Scan for the cell matching the given text and deliver its (x, y) coordinate at center. 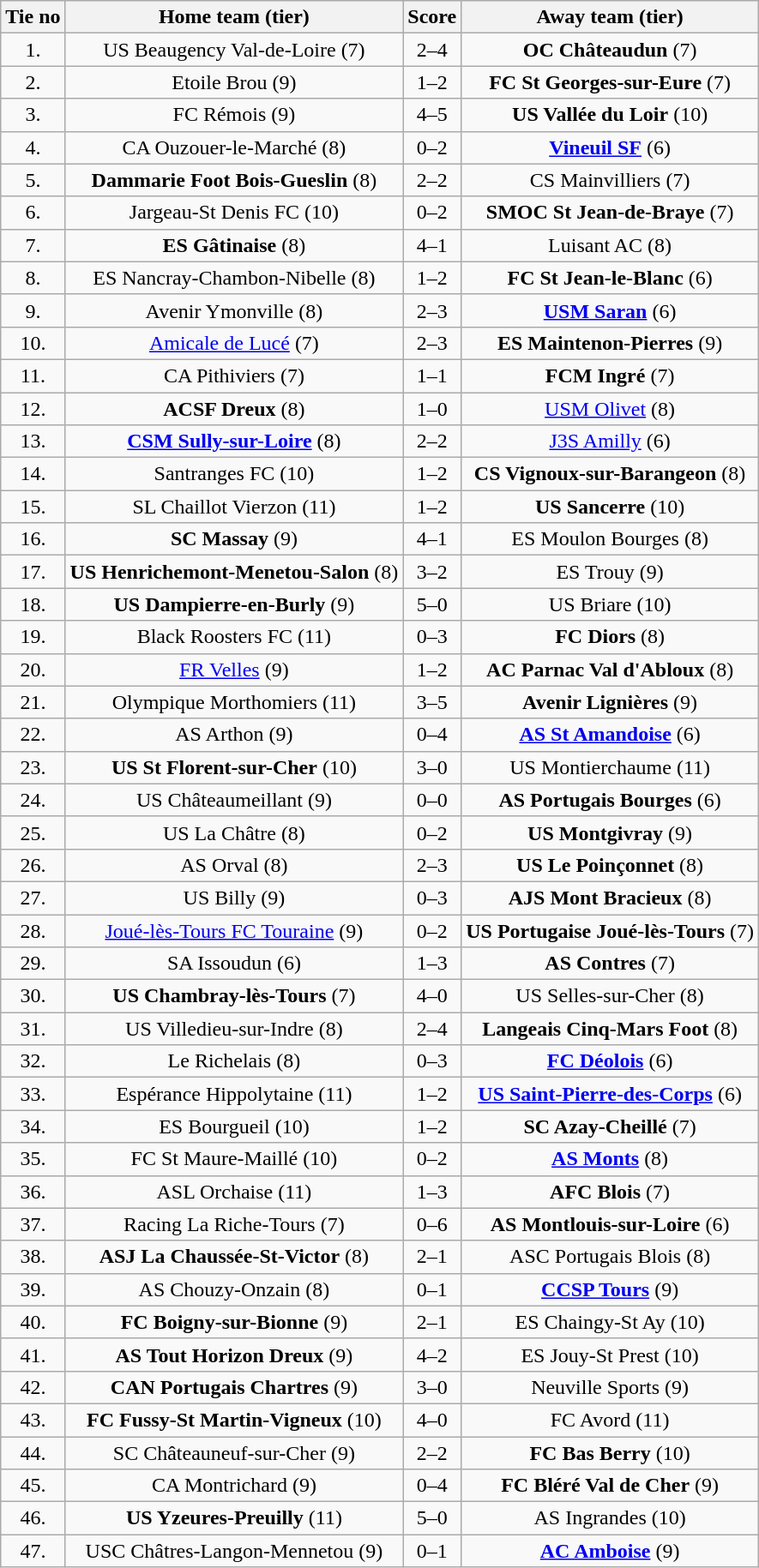
44. (33, 1453)
Luisant AC (8) (611, 245)
7. (33, 245)
SL Chaillot Vierzon (11) (234, 507)
3–2 (432, 572)
SC Azay-Cheillé (7) (611, 1126)
39. (33, 1289)
ES Trouy (9) (611, 572)
CA Pithiviers (7) (234, 375)
Racing La Riche-Tours (7) (234, 1224)
US Montgivray (9) (611, 832)
41. (33, 1355)
ES Chaingy-St Ay (10) (611, 1322)
18. (33, 604)
CA Montrichard (9) (234, 1486)
AS Orval (8) (234, 865)
13. (33, 442)
20. (33, 670)
CS Mainvilliers (7) (611, 180)
US Portugaise Joué-lès-Tours (7) (611, 930)
45. (33, 1486)
SC Massay (9) (234, 539)
FC Boigny-sur-Bionne (9) (234, 1322)
38. (33, 1257)
42. (33, 1387)
30. (33, 996)
Etoile Brou (9) (234, 82)
US Saint-Pierre-des-Corps (6) (611, 1094)
CS Vignoux-sur-Barangeon (8) (611, 474)
4–2 (432, 1355)
Amicale de Lucé (7) (234, 343)
4–5 (432, 115)
US Châteaumeillant (9) (234, 800)
Avenir Ymonville (8) (234, 310)
US Sancerre (10) (611, 507)
USC Châtres-Langon-Mennetou (9) (234, 1551)
31. (33, 1029)
3–5 (432, 702)
5. (33, 180)
AS Portugais Bourges (6) (611, 800)
ACSF Dreux (8) (234, 409)
35. (33, 1159)
AS Contres (7) (611, 964)
Dammarie Foot Bois-Gueslin (8) (234, 180)
16. (33, 539)
FC Fussy-St Martin-Vigneux (10) (234, 1420)
Le Richelais (8) (234, 1061)
27. (33, 898)
25. (33, 832)
Black Roosters FC (11) (234, 637)
FC Rémois (9) (234, 115)
US Montierchaume (11) (611, 767)
3. (33, 115)
Olympique Morthomiers (11) (234, 702)
Santranges FC (10) (234, 474)
ES Moulon Bourges (8) (611, 539)
AFC Blois (7) (611, 1192)
CA Ouzouer-le-Marché (8) (234, 147)
AC Parnac Val d'Abloux (8) (611, 670)
Neuville Sports (9) (611, 1387)
US Billy (9) (234, 898)
Espérance Hippolytaine (11) (234, 1094)
37. (33, 1224)
Score (432, 17)
40. (33, 1322)
J3S Amilly (6) (611, 442)
US Dampierre-en-Burly (9) (234, 604)
FC St Georges-sur-Eure (7) (611, 82)
FC Déolois (6) (611, 1061)
ES Bourgueil (10) (234, 1126)
US Selles-sur-Cher (8) (611, 996)
AS Tout Horizon Dreux (9) (234, 1355)
FC Bléré Val de Cher (9) (611, 1486)
USM Saran (6) (611, 310)
US Villedieu-sur-Indre (8) (234, 1029)
FC Avord (11) (611, 1420)
46. (33, 1518)
15. (33, 507)
ES Jouy-St Prest (10) (611, 1355)
2. (33, 82)
US Henrichemont-Menetou-Salon (8) (234, 572)
AJS Mont Bracieux (8) (611, 898)
6. (33, 213)
US Vallée du Loir (10) (611, 115)
29. (33, 964)
SMOC St Jean-de-Braye (7) (611, 213)
US Beaugency Val-de-Loire (7) (234, 50)
47. (33, 1551)
FC Bas Berry (10) (611, 1453)
17. (33, 572)
CCSP Tours (9) (611, 1289)
FR Velles (9) (234, 670)
33. (33, 1094)
FCM Ingré (7) (611, 375)
14. (33, 474)
26. (33, 865)
Vineuil SF (6) (611, 147)
8. (33, 278)
Jargeau-St Denis FC (10) (234, 213)
Joué-lès-Tours FC Touraine (9) (234, 930)
AS Monts (8) (611, 1159)
0–0 (432, 800)
19. (33, 637)
AS Montlouis-sur-Loire (6) (611, 1224)
Away team (tier) (611, 17)
24. (33, 800)
1–1 (432, 375)
US Briare (10) (611, 604)
12. (33, 409)
11. (33, 375)
Langeais Cinq-Mars Foot (8) (611, 1029)
USM Olivet (8) (611, 409)
ES Maintenon-Pierres (9) (611, 343)
CSM Sully-sur-Loire (8) (234, 442)
US Chambray-lès-Tours (7) (234, 996)
ASJ La Chaussée-St-Victor (8) (234, 1257)
CAN Portugais Chartres (9) (234, 1387)
21. (33, 702)
AS Ingrandes (10) (611, 1518)
1. (33, 50)
Avenir Lignières (9) (611, 702)
43. (33, 1420)
36. (33, 1192)
US Le Poinçonnet (8) (611, 865)
AS Chouzy-Onzain (8) (234, 1289)
SC Châteauneuf-sur-Cher (9) (234, 1453)
10. (33, 343)
AS Arthon (9) (234, 735)
FC St Jean-le-Blanc (6) (611, 278)
28. (33, 930)
22. (33, 735)
Tie no (33, 17)
1–0 (432, 409)
SA Issoudun (6) (234, 964)
US St Florent-sur-Cher (10) (234, 767)
34. (33, 1126)
US Yzeures-Preuilly (11) (234, 1518)
AC Amboise (9) (611, 1551)
4. (33, 147)
ES Gâtinaise (8) (234, 245)
Home team (tier) (234, 17)
AS St Amandoise (6) (611, 735)
9. (33, 310)
0–6 (432, 1224)
FC St Maure-Maillé (10) (234, 1159)
32. (33, 1061)
OC Châteaudun (7) (611, 50)
FC Diors (8) (611, 637)
ASC Portugais Blois (8) (611, 1257)
ES Nancray-Chambon-Nibelle (8) (234, 278)
ASL Orchaise (11) (234, 1192)
23. (33, 767)
US La Châtre (8) (234, 832)
